For the text-containing cell, return its midpoint in [x, y] coordinate format. 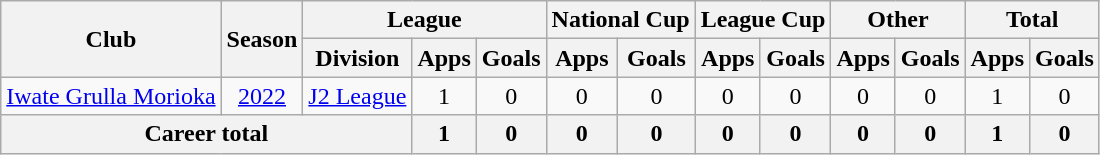
League Cup [763, 20]
League [424, 20]
National Cup [620, 20]
Division [358, 58]
2022 [262, 96]
Club [111, 39]
Career total [206, 134]
J2 League [358, 96]
Iwate Grulla Morioka [111, 96]
Season [262, 39]
Other [898, 20]
Total [1032, 20]
